Capture the cell that displays the provided text and extract its (X, Y) central coordinate. 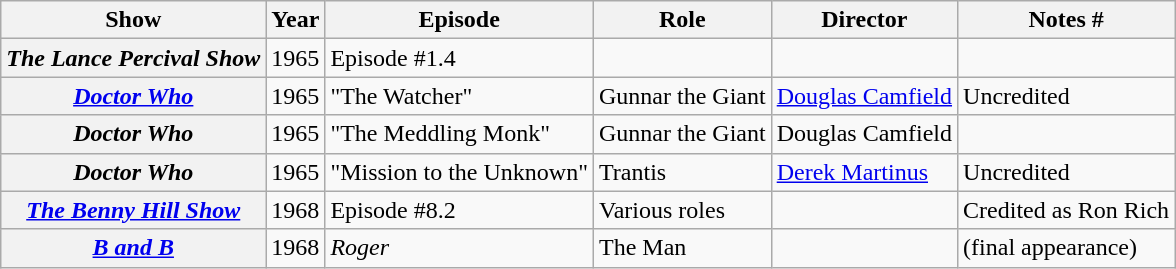
Director (864, 20)
Year (296, 20)
Derek Martinus (864, 172)
B and B (134, 248)
"The Meddling Monk" (460, 134)
Notes # (1066, 20)
The Benny Hill Show (134, 210)
Episode #8.2 (460, 210)
Roger (460, 248)
The Lance Percival Show (134, 58)
"Mission to the Unknown" (460, 172)
Credited as Ron Rich (1066, 210)
Show (134, 20)
"The Watcher" (460, 96)
Trantis (683, 172)
Role (683, 20)
(final appearance) (1066, 248)
Episode #1.4 (460, 58)
The Man (683, 248)
Various roles (683, 210)
Episode (460, 20)
